Find where the given text appears and provide that cell's center as [X, Y] coordinate. 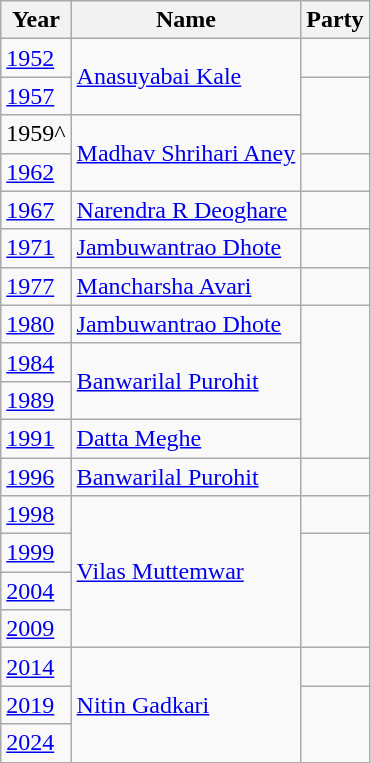
1984 [36, 362]
Name [186, 20]
1996 [36, 477]
1998 [36, 515]
1999 [36, 553]
2004 [36, 591]
1991 [36, 438]
2019 [36, 705]
2024 [36, 743]
1971 [36, 248]
Madhav Shrihari Aney [186, 153]
1952 [36, 58]
Narendra R Deoghare [186, 210]
Nitin Gadkari [186, 705]
Datta Meghe [186, 438]
Mancharsha Avari [186, 286]
2014 [36, 667]
Party [335, 20]
1962 [36, 172]
1967 [36, 210]
Vilas Muttemwar [186, 572]
Year [36, 20]
Anasuyabai Kale [186, 77]
1959^ [36, 134]
1977 [36, 286]
2009 [36, 629]
1989 [36, 400]
1980 [36, 324]
1957 [36, 96]
